From the cell containing the given text, extract its center point as [x, y] coordinate. 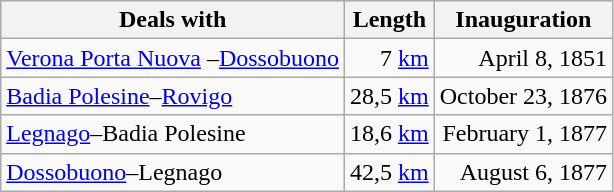
October 23, 1876 [523, 96]
April 8, 1851 [523, 58]
February 1, 1877 [523, 134]
Badia Polesine–Rovigo [173, 96]
7 km [389, 58]
Legnago–Badia Polesine [173, 134]
August 6, 1877 [523, 172]
Deals with [173, 20]
Length [389, 20]
18,6 km [389, 134]
Inauguration [523, 20]
42,5 km [389, 172]
Dossobuono–Legnago [173, 172]
28,5 km [389, 96]
Verona Porta Nuova –Dossobuono [173, 58]
